Output the [X, Y] coordinate of the center of the cell containing the given text.  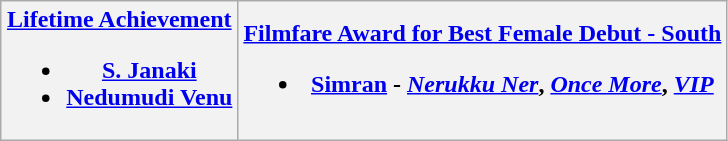
Filmfare Award for Best Female Debut - SouthSimran - Nerukku Ner, Once More, VIP [482, 71]
Lifetime AchievementS. JanakiNedumudi Venu [120, 71]
